Capture the cell that displays the provided text and extract its [x, y] central coordinate. 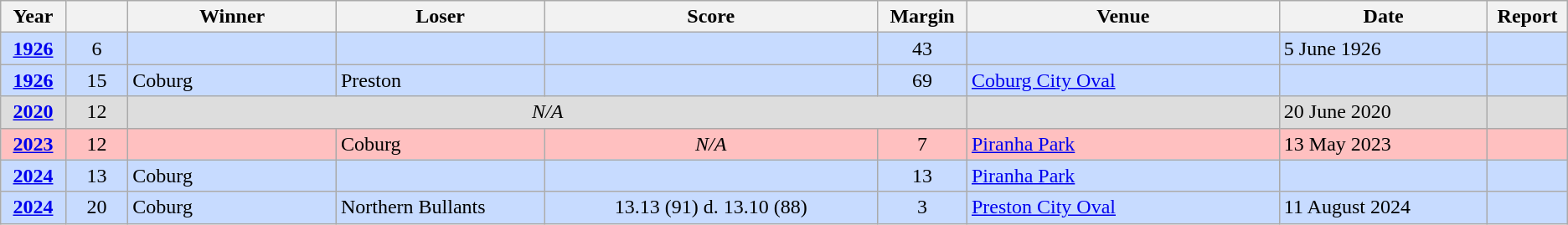
Loser [441, 17]
Date [1384, 17]
Year [34, 17]
69 [923, 80]
Winner [233, 17]
3 [923, 207]
Score [711, 17]
13 May 2023 [1384, 144]
Report [1528, 17]
2020 [34, 112]
6 [97, 49]
Preston City Oval [1122, 207]
11 August 2024 [1384, 207]
20 June 2020 [1384, 112]
15 [97, 80]
Northern Bullants [441, 207]
2023 [34, 144]
Venue [1122, 17]
7 [923, 144]
20 [97, 207]
5 June 1926 [1384, 49]
43 [923, 49]
13.13 (91) d. 13.10 (88) [711, 207]
Margin [923, 17]
Coburg City Oval [1122, 80]
Preston [441, 80]
